Return the (X, Y) coordinate for the center point of the cell that contains the specified text.  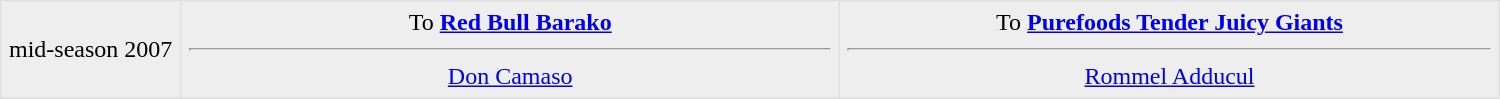
mid-season 2007 (91, 50)
To Purefoods Tender Juicy GiantsRommel Adducul (1170, 50)
To Red Bull BarakoDon Camaso (510, 50)
